Search for the cell housing the specified text and yield its [X, Y] center coordinate. 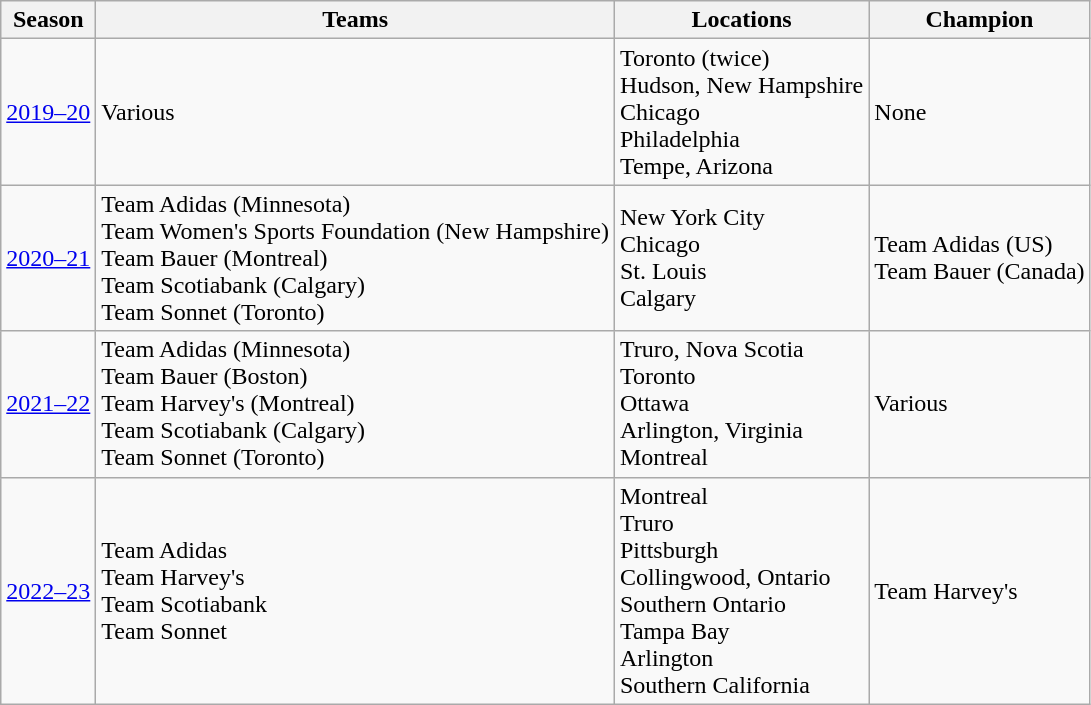
Team Adidas (Minnesota)Team Bauer (Boston)Team Harvey's (Montreal)Team Scotiabank (Calgary)Team Sonnet (Toronto) [356, 404]
None [980, 112]
Toronto (twice)Hudson, New HampshireChicagoPhiladelphiaTempe, Arizona [741, 112]
2022–23 [48, 590]
2021–22 [48, 404]
Season [48, 20]
Locations [741, 20]
Truro, Nova ScotiaTorontoOttawaArlington, VirginiaMontreal [741, 404]
Team Harvey's [980, 590]
MontrealTruroPittsburghCollingwood, OntarioSouthern OntarioTampa BayArlingtonSouthern California [741, 590]
2019–20 [48, 112]
Champion [980, 20]
Teams [356, 20]
Team Adidas (Minnesota)Team Women's Sports Foundation (New Hampshire)Team Bauer (Montreal)Team Scotiabank (Calgary)Team Sonnet (Toronto) [356, 258]
2020–21 [48, 258]
Team Adidas (US)Team Bauer (Canada) [980, 258]
New York CityChicagoSt. LouisCalgary [741, 258]
Team AdidasTeam Harvey'sTeam ScotiabankTeam Sonnet [356, 590]
